Output the [x, y] coordinate of the center of the cell containing the given text.  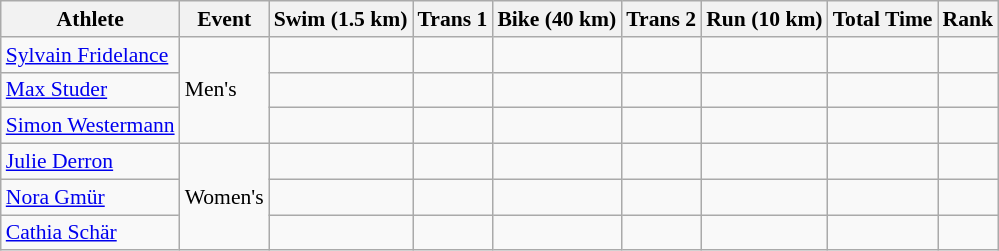
Max Studer [90, 90]
Simon Westermann [90, 126]
Men's [224, 90]
Trans 1 [452, 19]
Swim (1.5 km) [341, 19]
Cathia Schär [90, 233]
Sylvain Fridelance [90, 55]
Event [224, 19]
Julie Derron [90, 162]
Trans 2 [661, 19]
Rank [968, 19]
Women's [224, 198]
Run (10 km) [764, 19]
Bike (40 km) [556, 19]
Nora Gmür [90, 197]
Total Time [883, 19]
Athlete [90, 19]
